For the text-containing cell, return its midpoint in (X, Y) coordinate format. 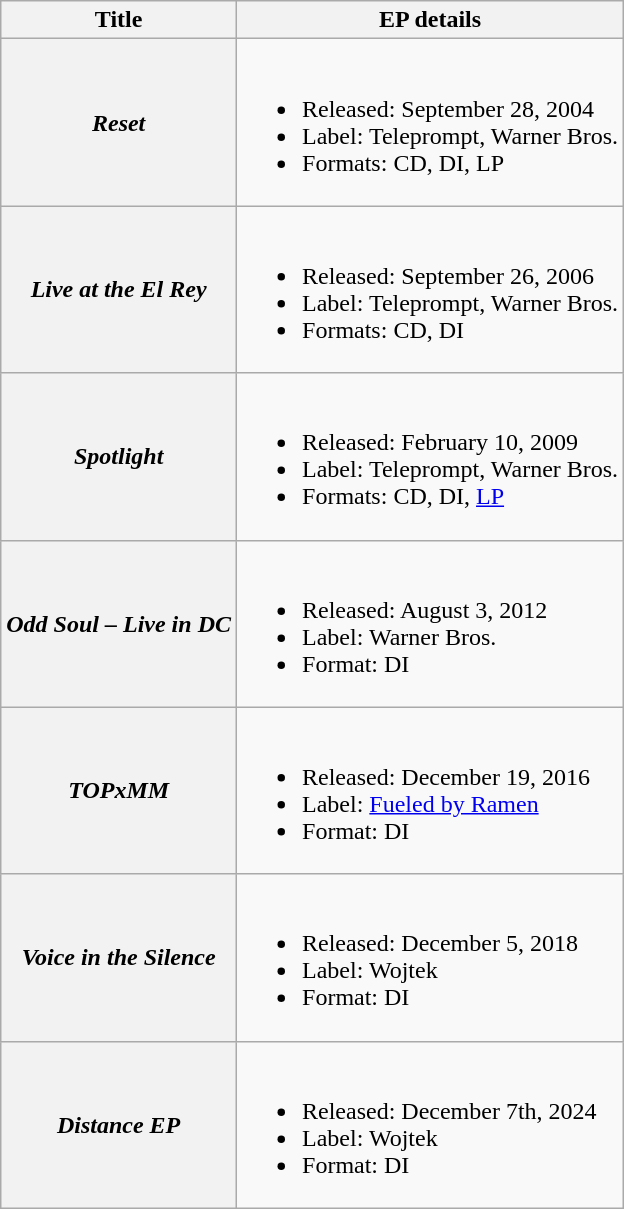
Released: September 28, 2004Label: Teleprompt, Warner Bros.Formats: CD, DI, LP (430, 122)
Reset (119, 122)
Released: December 7th, 2024Label: WojtekFormat: DI (430, 1124)
Released: September 26, 2006Label: Teleprompt, Warner Bros.Formats: CD, DI (430, 290)
Released: December 19, 2016Label: Fueled by RamenFormat: DI (430, 790)
EP details (430, 20)
Released: December 5, 2018Label: WojtekFormat: DI (430, 958)
Title (119, 20)
Voice in the Silence (119, 958)
Released: February 10, 2009Label: Teleprompt, Warner Bros.Formats: CD, DI, LP (430, 456)
Distance EP (119, 1124)
TOPxMM (119, 790)
Released: August 3, 2012Label: Warner Bros.Format: DI (430, 624)
Spotlight (119, 456)
Live at the El Rey (119, 290)
Odd Soul – Live in DC (119, 624)
